For the text-containing cell, return its midpoint in [x, y] coordinate format. 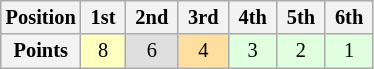
Points [41, 51]
2 [301, 51]
Position [41, 17]
6 [152, 51]
2nd [152, 17]
6th [349, 17]
1st [104, 17]
3rd [203, 17]
3 [253, 51]
4 [203, 51]
5th [301, 17]
1 [349, 51]
4th [253, 17]
8 [104, 51]
